Locate the cell with the specified text and output its [x, y] center coordinate. 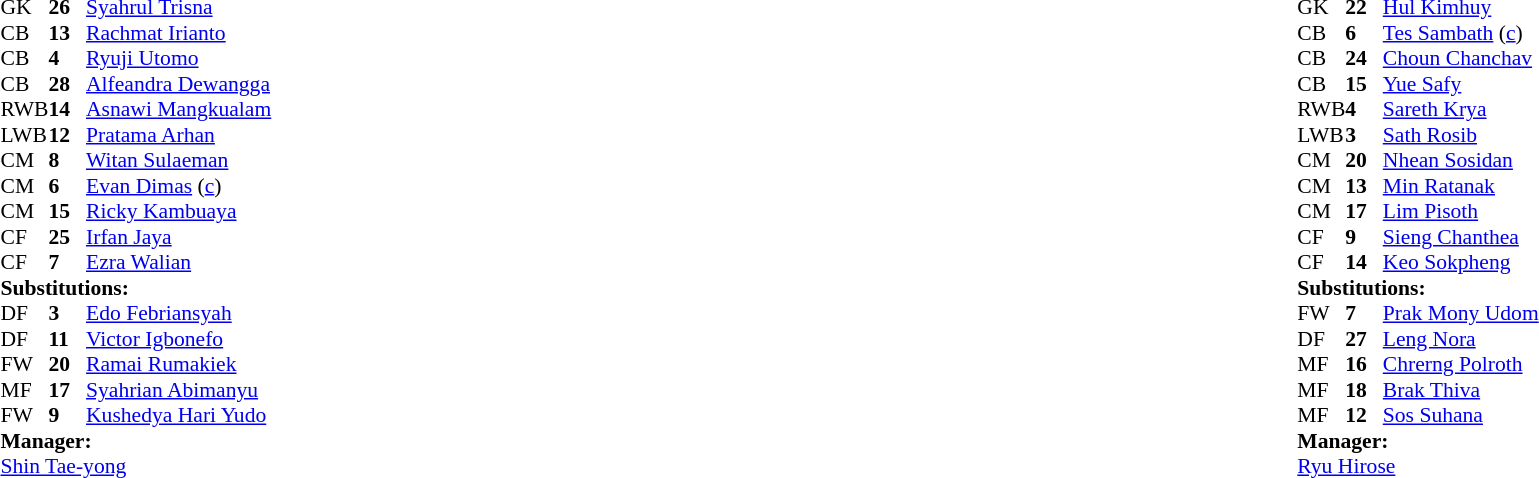
24 [1364, 59]
Ricky Kambuaya [178, 211]
Sath Rosib [1461, 135]
Nhean Sosidan [1461, 161]
Asnawi Mangkualam [178, 109]
Lim Pisoth [1461, 211]
Pratama Arhan [178, 135]
28 [67, 84]
Tes Sambath (c) [1461, 33]
Ryuji Utomo [178, 59]
Prak Mony Udom [1461, 313]
Choun Chanchav [1461, 59]
11 [67, 339]
Leng Nora [1461, 339]
Rachmat Irianto [178, 33]
27 [1364, 339]
Sos Suhana [1461, 415]
18 [1364, 390]
Yue Safy [1461, 84]
Keo Sokpheng [1461, 263]
Alfeandra Dewangga [178, 84]
Evan Dimas (c) [178, 186]
Irfan Jaya [178, 237]
25 [67, 237]
Brak Thiva [1461, 390]
Sieng Chanthea [1461, 237]
8 [67, 161]
Chrerng Polroth [1461, 365]
16 [1364, 365]
Syahrian Abimanyu [178, 390]
Edo Febriansyah [178, 313]
Sareth Krya [1461, 109]
Kushedya Hari Yudo [178, 415]
Victor Igbonefo [178, 339]
Witan Sulaeman [178, 161]
Ezra Walian [178, 263]
Ramai Rumakiek [178, 365]
Min Ratanak [1461, 186]
